Scan for the cell matching the given text and deliver its (X, Y) coordinate at center. 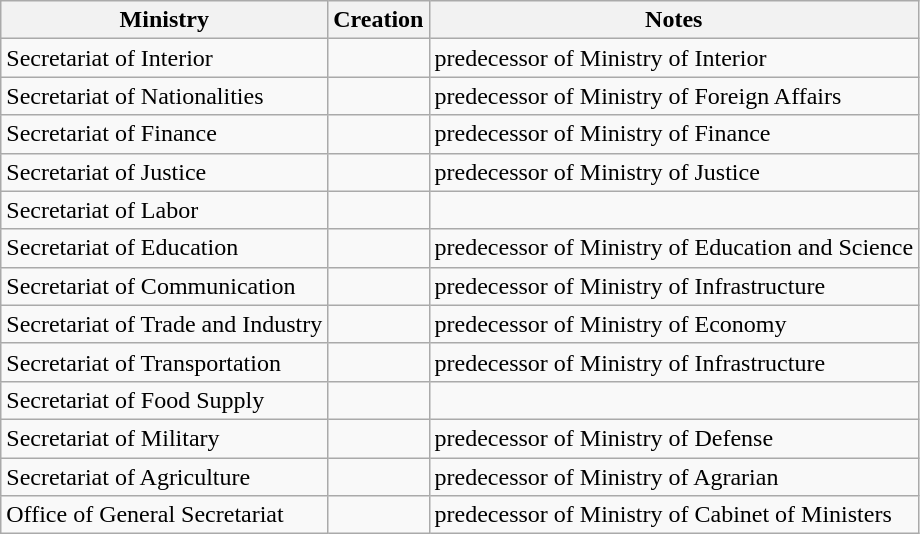
Secretariat of Trade and Industry (164, 324)
predecessor of Ministry of Defense (674, 438)
predecessor of Ministry of Interior (674, 58)
Ministry (164, 20)
Secretariat of Labor (164, 210)
Secretariat of Finance (164, 134)
Secretariat of Education (164, 248)
Secretariat of Military (164, 438)
Secretariat of Justice (164, 172)
Secretariat of Agriculture (164, 477)
Secretariat of Nationalities (164, 96)
predecessor of Ministry of Agrarian (674, 477)
predecessor of Ministry of Education and Science (674, 248)
Secretariat of Interior (164, 58)
Notes (674, 20)
predecessor of Ministry of Justice (674, 172)
predecessor of Ministry of Finance (674, 134)
Secretariat of Transportation (164, 362)
Office of General Secretariat (164, 515)
Secretariat of Food Supply (164, 400)
predecessor of Ministry of Foreign Affairs (674, 96)
predecessor of Ministry of Economy (674, 324)
predecessor of Ministry of Cabinet of Ministers (674, 515)
Creation (378, 20)
Secretariat of Communication (164, 286)
